Capture the cell that displays the provided text and extract its [x, y] central coordinate. 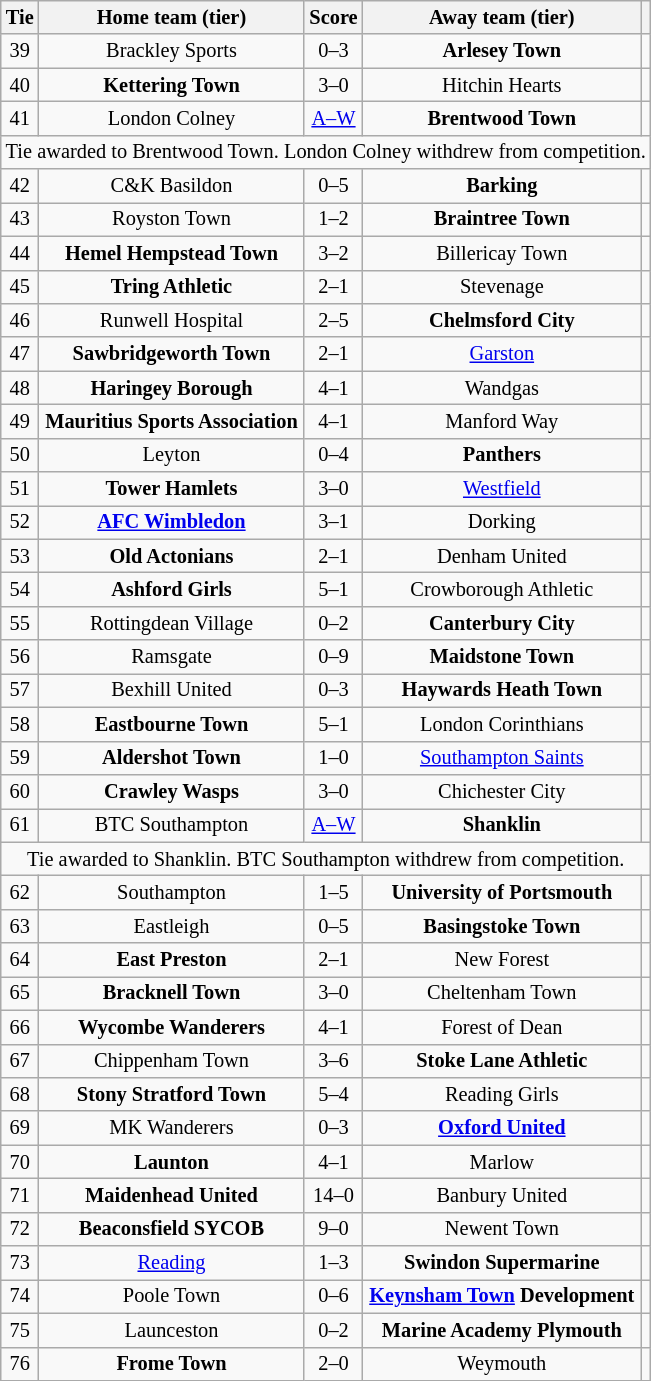
44 [20, 253]
Oxford United [502, 1128]
50 [20, 455]
73 [20, 1263]
Score [334, 17]
Brentwood Town [502, 118]
Denham United [502, 556]
Basingstoke Town [502, 926]
39 [20, 51]
East Preston [172, 960]
Brackley Sports [172, 51]
43 [20, 219]
3–2 [334, 253]
Forest of Dean [502, 1027]
64 [20, 960]
41 [20, 118]
C&K Basildon [172, 186]
68 [20, 1094]
Aldershot Town [172, 758]
56 [20, 657]
BTC Southampton [172, 825]
Shanklin [502, 825]
Bexhill United [172, 690]
Old Actonians [172, 556]
Barking [502, 186]
9–0 [334, 1229]
Tie awarded to Shanklin. BTC Southampton withdrew from competition. [326, 859]
Launceston [172, 1330]
Chelmsford City [502, 320]
47 [20, 354]
Wycombe Wanderers [172, 1027]
2–5 [334, 320]
New Forest [502, 960]
Banbury United [502, 1195]
69 [20, 1128]
Maidenhead United [172, 1195]
Garston [502, 354]
51 [20, 489]
Leyton [172, 455]
Launton [172, 1162]
Crawley Wasps [172, 791]
Panthers [502, 455]
Stony Stratford Town [172, 1094]
London Colney [172, 118]
3–6 [334, 1061]
Reading Girls [502, 1094]
AFC Wimbledon [172, 522]
52 [20, 522]
3–1 [334, 522]
Chippenham Town [172, 1061]
57 [20, 690]
Wandgas [502, 388]
Tie awarded to Brentwood Town. London Colney withdrew from competition. [326, 152]
72 [20, 1229]
Hemel Hempstead Town [172, 253]
Weymouth [502, 1364]
Runwell Hospital [172, 320]
Sawbridgeworth Town [172, 354]
62 [20, 892]
1–0 [334, 758]
46 [20, 320]
Ramsgate [172, 657]
Canterbury City [502, 623]
Mauritius Sports Association [172, 421]
Bracknell Town [172, 993]
Southampton [172, 892]
Chichester City [502, 791]
Stevenage [502, 287]
76 [20, 1364]
70 [20, 1162]
58 [20, 724]
Tring Athletic [172, 287]
University of Portsmouth [502, 892]
Keynsham Town Development [502, 1296]
63 [20, 926]
1–3 [334, 1263]
Kettering Town [172, 85]
0–9 [334, 657]
Newent Town [502, 1229]
65 [20, 993]
Beaconsfield SYCOB [172, 1229]
Ashford Girls [172, 589]
Hitchin Hearts [502, 85]
Crowborough Athletic [502, 589]
Home team (tier) [172, 17]
Haywards Heath Town [502, 690]
61 [20, 825]
59 [20, 758]
MK Wanderers [172, 1128]
42 [20, 186]
54 [20, 589]
48 [20, 388]
49 [20, 421]
75 [20, 1330]
1–2 [334, 219]
Swindon Supermarine [502, 1263]
Rottingdean Village [172, 623]
London Corinthians [502, 724]
71 [20, 1195]
Arlesey Town [502, 51]
Tower Hamlets [172, 489]
Poole Town [172, 1296]
2–0 [334, 1364]
Maidstone Town [502, 657]
Frome Town [172, 1364]
60 [20, 791]
Braintree Town [502, 219]
67 [20, 1061]
Royston Town [172, 219]
74 [20, 1296]
5–4 [334, 1094]
Marine Academy Plymouth [502, 1330]
Marlow [502, 1162]
Cheltenham Town [502, 993]
0–6 [334, 1296]
Southampton Saints [502, 758]
Westfield [502, 489]
66 [20, 1027]
Stoke Lane Athletic [502, 1061]
40 [20, 85]
14–0 [334, 1195]
Eastleigh [172, 926]
Away team (tier) [502, 17]
Dorking [502, 522]
55 [20, 623]
Reading [172, 1263]
Eastbourne Town [172, 724]
Haringey Borough [172, 388]
Manford Way [502, 421]
Billericay Town [502, 253]
Tie [20, 17]
45 [20, 287]
53 [20, 556]
1–5 [334, 892]
0–4 [334, 455]
